Pinpoint the cell where the given text exists, returning its (x, y) midpoint coordinate. 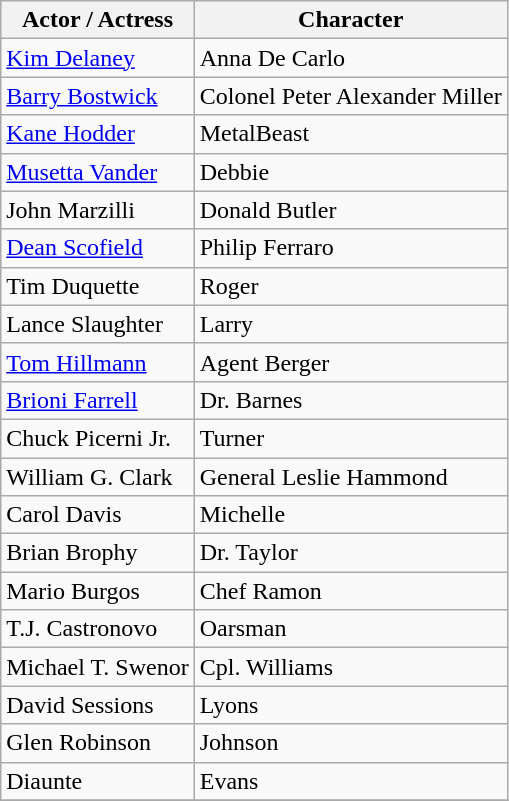
Kane Hodder (98, 134)
Actor / Actress (98, 20)
Kim Delaney (98, 58)
Donald Butler (350, 210)
Anna De Carlo (350, 58)
Johnson (350, 743)
MetalBeast (350, 134)
Larry (350, 324)
Lance Slaughter (98, 324)
Oarsman (350, 629)
Tom Hillmann (98, 362)
Michael T. Swenor (98, 667)
Carol Davis (98, 515)
Debbie (350, 172)
Agent Berger (350, 362)
Turner (350, 438)
Barry Bostwick (98, 96)
Chef Ramon (350, 591)
Roger (350, 286)
John Marzilli (98, 210)
Brian Brophy (98, 553)
David Sessions (98, 705)
Colonel Peter Alexander Miller (350, 96)
General Leslie Hammond (350, 477)
Diaunte (98, 781)
Chuck Picerni Jr. (98, 438)
Dean Scofield (98, 248)
Dr. Barnes (350, 400)
T.J. Castronovo (98, 629)
Tim Duquette (98, 286)
Philip Ferraro (350, 248)
Brioni Farrell (98, 400)
Michelle (350, 515)
Evans (350, 781)
William G. Clark (98, 477)
Musetta Vander (98, 172)
Character (350, 20)
Cpl. Williams (350, 667)
Mario Burgos (98, 591)
Dr. Taylor (350, 553)
Lyons (350, 705)
Glen Robinson (98, 743)
